Return [X, Y] of the center of cell containing provided text 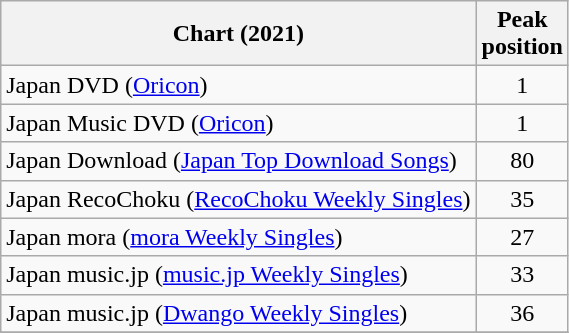
Peakposition [522, 34]
Japan DVD (Oricon) [238, 85]
35 [522, 199]
36 [522, 313]
Japan music.jp (music.jp Weekly Singles) [238, 275]
Japan RecoChoku (RecoChoku Weekly Singles) [238, 199]
Japan Music DVD (Oricon) [238, 123]
33 [522, 275]
27 [522, 237]
Japan music.jp (Dwango Weekly Singles) [238, 313]
Japan Download (Japan Top Download Songs) [238, 161]
Japan mora (mora Weekly Singles) [238, 237]
80 [522, 161]
Chart (2021) [238, 34]
